Locate the cell with the specified text and output its (x, y) center coordinate. 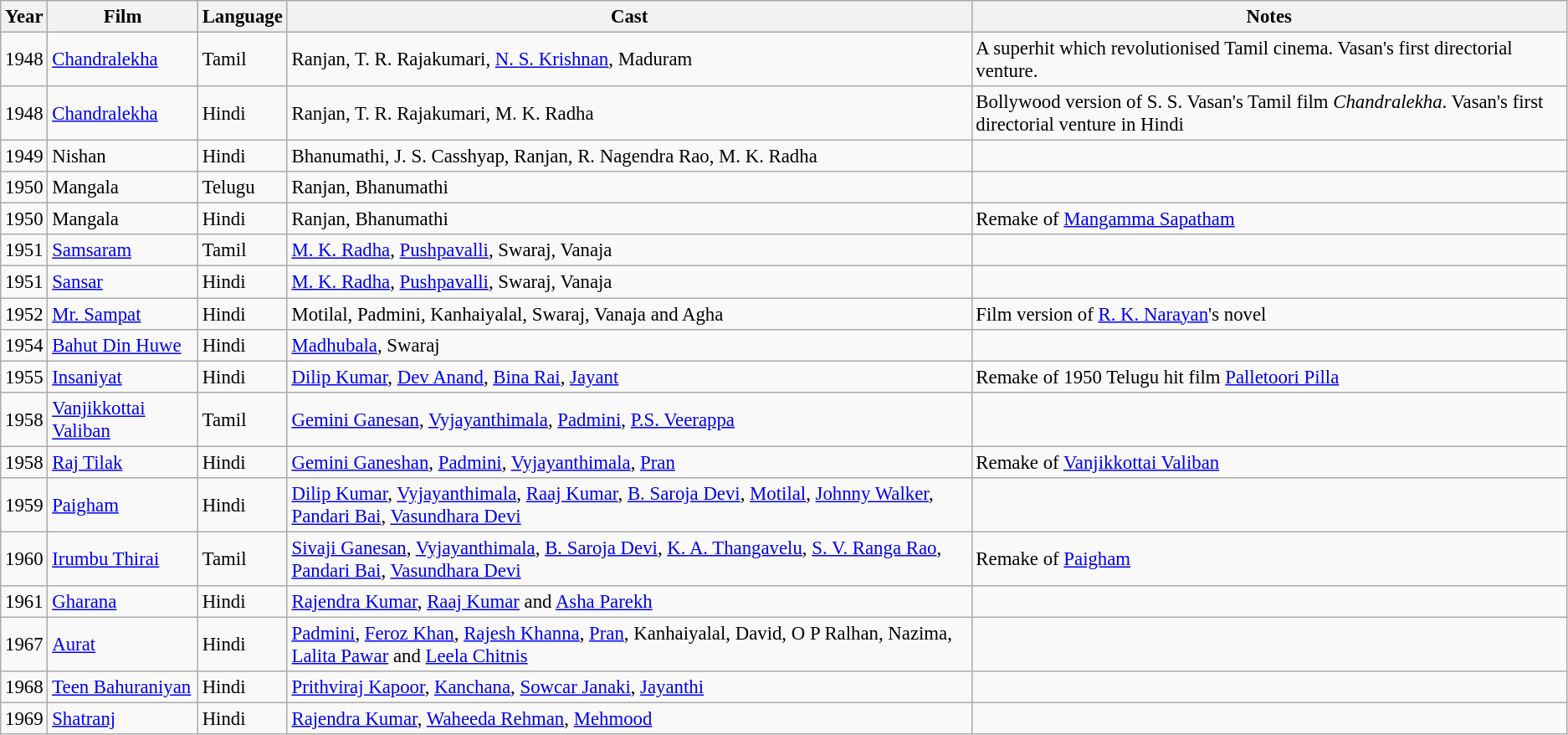
Remake of Vanjikkottai Valiban (1268, 462)
Dilip Kumar, Vyjayanthimala, Raaj Kumar, B. Saroja Devi, Motilal, Johnny Walker, Pandari Bai, Vasundhara Devi (629, 506)
Notes (1268, 17)
Gharana (122, 602)
Remake of 1950 Telugu hit film Palletoori Pilla (1268, 377)
Sivaji Ganesan, Vyjayanthimala, B. Saroja Devi, K. A. Thangavelu, S. V. Ranga Rao, Pandari Bai, Vasundhara Devi (629, 559)
Film (122, 17)
Cast (629, 17)
Gemini Ganesan, Vyjayanthimala, Padmini, P.S. Veerappa (629, 419)
Gemini Ganeshan, Padmini, Vyjayanthimala, Pran (629, 462)
Film version of R. K. Narayan's novel (1268, 314)
Vanjikkottai Valiban (122, 419)
Samsaram (122, 250)
1961 (24, 602)
1969 (24, 719)
Prithviraj Kapoor, Kanchana, Sowcar Janaki, Jayanthi (629, 687)
Paigham (122, 506)
Mr. Sampat (122, 314)
Motilal, Padmini, Kanhaiyalal, Swaraj, Vanaja and Agha (629, 314)
Rajendra Kumar, Waheeda Rehman, Mehmood (629, 719)
Nishan (122, 157)
Language (243, 17)
1954 (24, 345)
1955 (24, 377)
1949 (24, 157)
Bollywood version of S. S. Vasan's Tamil film Chandralekha. Vasan's first directorial venture in Hindi (1268, 114)
Bahut Din Huwe (122, 345)
Dilip Kumar, Dev Anand, Bina Rai, Jayant (629, 377)
Raj Tilak (122, 462)
Remake of Paigham (1268, 559)
Bhanumathi, J. S. Casshyap, Ranjan, R. Nagendra Rao, M. K. Radha (629, 157)
Remake of Mangamma Sapatham (1268, 219)
Shatranj (122, 719)
Madhubala, Swaraj (629, 345)
Telugu (243, 188)
Insaniyat (122, 377)
A superhit which revolutionised Tamil cinema. Vasan's first directorial venture. (1268, 60)
Year (24, 17)
Ranjan, T. R. Rajakumari, M. K. Radha (629, 114)
Rajendra Kumar, Raaj Kumar and Asha Parekh (629, 602)
1960 (24, 559)
Irumbu Thirai (122, 559)
Sansar (122, 282)
Teen Bahuraniyan (122, 687)
1968 (24, 687)
1967 (24, 645)
Aurat (122, 645)
Ranjan, T. R. Rajakumari, N. S. Krishnan, Maduram (629, 60)
Padmini, Feroz Khan, Rajesh Khanna, Pran, Kanhaiyalal, David, O P Ralhan, Nazima, Lalita Pawar and Leela Chitnis (629, 645)
1952 (24, 314)
1959 (24, 506)
